Return the [X, Y] coordinate for the center point of the cell that contains the specified text.  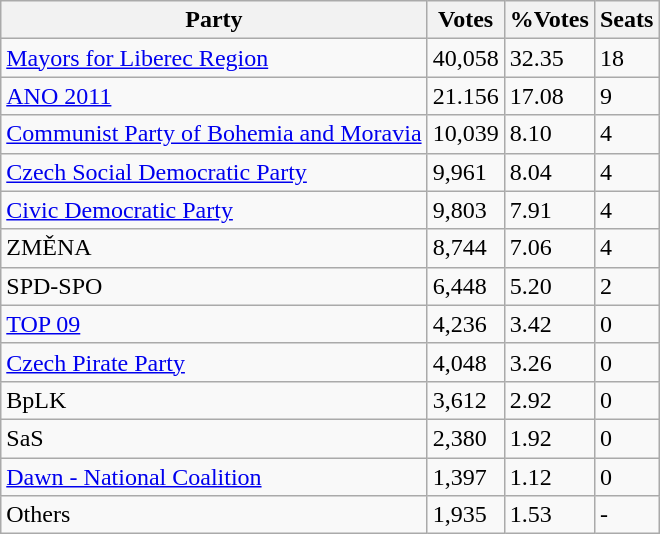
32.35 [549, 58]
ANO 2011 [214, 96]
10,039 [466, 134]
6,448 [466, 286]
2 [626, 286]
9,961 [466, 172]
2.92 [549, 400]
ZMĚNA [214, 248]
3.26 [549, 362]
8.10 [549, 134]
9,803 [466, 210]
TOP 09 [214, 324]
7.91 [549, 210]
4,236 [466, 324]
9 [626, 96]
8.04 [549, 172]
Votes [466, 20]
SaS [214, 438]
Czech Social Democratic Party [214, 172]
18 [626, 58]
5.20 [549, 286]
1.53 [549, 515]
1.12 [549, 477]
21.156 [466, 96]
Mayors for Liberec Region [214, 58]
Civic Democratic Party [214, 210]
1.92 [549, 438]
4,048 [466, 362]
- [626, 515]
1,935 [466, 515]
%Votes [549, 20]
Seats [626, 20]
Communist Party of Bohemia and Moravia [214, 134]
3.42 [549, 324]
2,380 [466, 438]
7.06 [549, 248]
Others [214, 515]
Dawn - National Coalition [214, 477]
SPD-SPO [214, 286]
3,612 [466, 400]
1,397 [466, 477]
40,058 [466, 58]
BpLK [214, 400]
17.08 [549, 96]
8,744 [466, 248]
Czech Pirate Party [214, 362]
Party [214, 20]
